Determine the (x, y) coordinate at the center of the cell enclosing the given text.  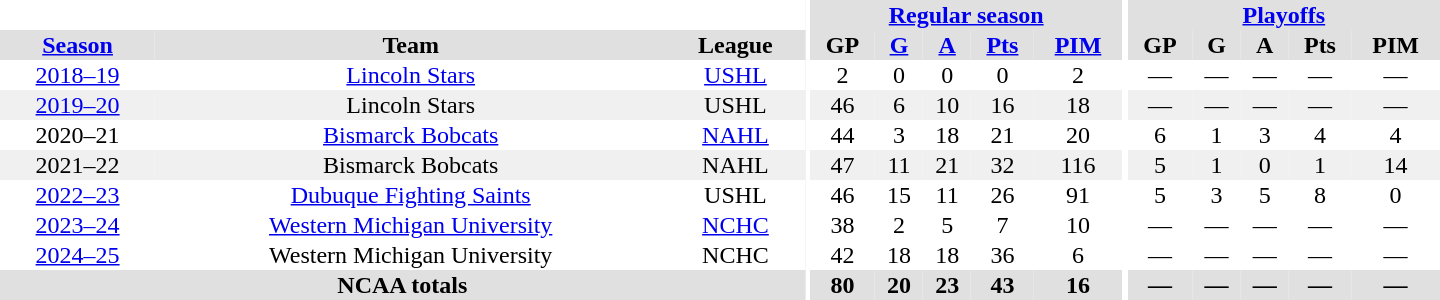
Season (78, 45)
80 (842, 285)
8 (1320, 195)
Team (410, 45)
2018–19 (78, 75)
32 (1002, 165)
2023–24 (78, 225)
Dubuque Fighting Saints (410, 195)
47 (842, 165)
NCAA totals (402, 285)
36 (1002, 255)
7 (1002, 225)
43 (1002, 285)
2022–23 (78, 195)
91 (1078, 195)
116 (1078, 165)
2020–21 (78, 135)
2019–20 (78, 105)
42 (842, 255)
2024–25 (78, 255)
Regular season (966, 15)
44 (842, 135)
2021–22 (78, 165)
League (736, 45)
38 (842, 225)
23 (947, 285)
Playoffs (1284, 15)
26 (1002, 195)
14 (1396, 165)
15 (899, 195)
